Return the [x, y] coordinate for the center point of the cell that contains the specified text.  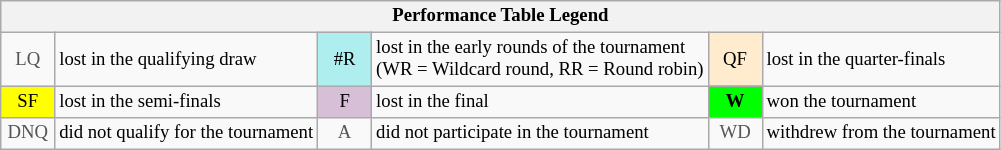
A [345, 134]
LQ [28, 60]
withdrew from the tournament [881, 134]
W [735, 102]
DNQ [28, 134]
lost in the final [540, 102]
lost in the quarter-finals [881, 60]
SF [28, 102]
WD [735, 134]
#R [345, 60]
QF [735, 60]
did not qualify for the tournament [186, 134]
won the tournament [881, 102]
lost in the semi-finals [186, 102]
did not participate in the tournament [540, 134]
Performance Table Legend [500, 16]
F [345, 102]
lost in the qualifying draw [186, 60]
lost in the early rounds of the tournament(WR = Wildcard round, RR = Round robin) [540, 60]
